Identify which cell holds the provided text, then report its [x, y] central coordinate. 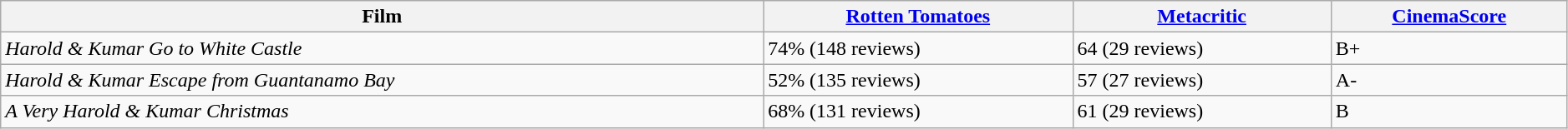
Rotten Tomatoes [918, 17]
B [1449, 112]
64 (29 reviews) [1201, 48]
61 (29 reviews) [1201, 112]
CinemaScore [1449, 17]
B+ [1449, 48]
A- [1449, 80]
68% (131 reviews) [918, 112]
74% (148 reviews) [918, 48]
Metacritic [1201, 17]
57 (27 reviews) [1201, 80]
Harold & Kumar Escape from Guantanamo Bay [383, 80]
A Very Harold & Kumar Christmas [383, 112]
52% (135 reviews) [918, 80]
Film [383, 17]
Harold & Kumar Go to White Castle [383, 48]
